Find where the given text appears and provide that cell's center as [x, y] coordinate. 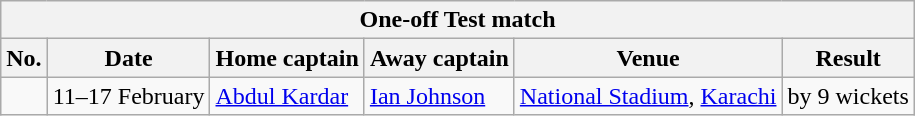
11–17 February [128, 96]
Abdul Kardar [287, 96]
One-off Test match [458, 20]
Date [128, 58]
by 9 wickets [848, 96]
National Stadium, Karachi [648, 96]
Home captain [287, 58]
Away captain [439, 58]
Result [848, 58]
No. [24, 58]
Ian Johnson [439, 96]
Venue [648, 58]
